Return the [x, y] coordinate for the center point of the cell that contains the specified text.  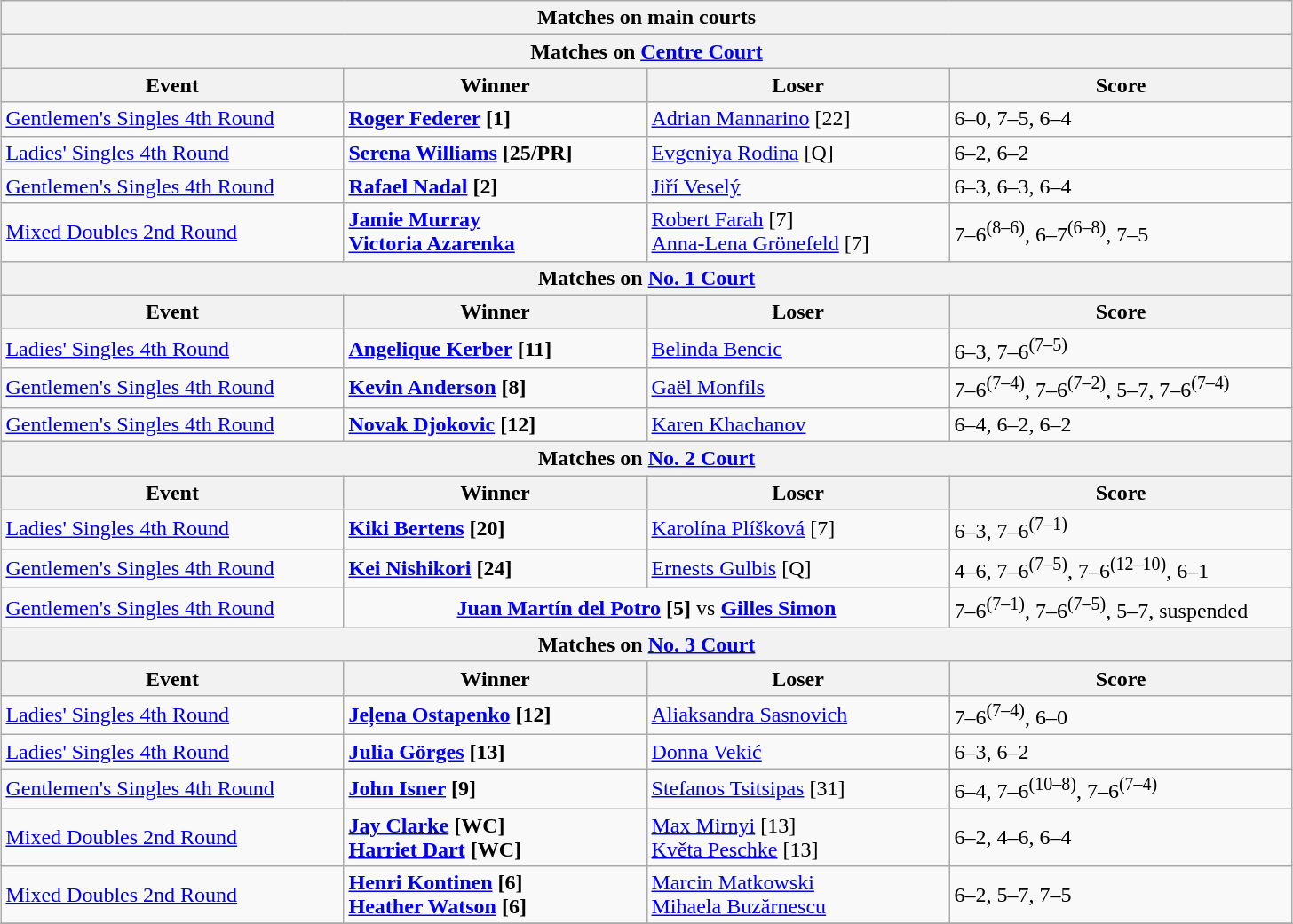
Stefanos Tsitsipas [31] [797, 788]
Henri Kontinen [6] Heather Watson [6] [496, 895]
6–2, 4–6, 6–4 [1121, 838]
Karolína Plíšková [7] [797, 529]
Jeļena Ostapenko [12] [496, 715]
Marcin Matkowski Mihaela Buzărnescu [797, 895]
Donna Vekić [797, 752]
Angelique Kerber [11] [496, 348]
6–3, 7–6(7–1) [1121, 529]
Matches on No. 2 Court [646, 458]
Novak Djokovic [12] [496, 424]
Jamie Murray Victoria Azarenka [496, 233]
6–3, 7–6(7–5) [1121, 348]
Ernests Gulbis [Q] [797, 568]
Matches on Centre Court [646, 51]
4–6, 7–6(7–5), 7–6(12–10), 6–1 [1121, 568]
6–0, 7–5, 6–4 [1121, 119]
6–4, 6–2, 6–2 [1121, 424]
6–4, 7–6(10–8), 7–6(7–4) [1121, 788]
Evgeniya Rodina [Q] [797, 153]
Matches on main courts [646, 18]
Aliaksandra Sasnovich [797, 715]
Robert Farah [7] Anna-Lena Grönefeld [7] [797, 233]
John Isner [9] [496, 788]
Rafael Nadal [2] [496, 186]
Kei Nishikori [24] [496, 568]
Karen Khachanov [797, 424]
Kevin Anderson [8] [496, 389]
6–2, 5–7, 7–5 [1121, 895]
Adrian Mannarino [22] [797, 119]
Matches on No. 3 Court [646, 644]
Julia Görges [13] [496, 752]
Juan Martín del Potro [5] vs Gilles Simon [646, 609]
Jay Clarke [WC] Harriet Dart [WC] [496, 838]
6–3, 6–3, 6–4 [1121, 186]
7–6(8–6), 6–7(6–8), 7–5 [1121, 233]
Serena Williams [25/PR] [496, 153]
6–2, 6–2 [1121, 153]
6–3, 6–2 [1121, 752]
Jiří Veselý [797, 186]
Kiki Bertens [20] [496, 529]
Roger Federer [1] [496, 119]
7–6(7–4), 6–0 [1121, 715]
7–6(7–1), 7–6(7–5), 5–7, suspended [1121, 609]
7–6(7–4), 7–6(7–2), 5–7, 7–6(7–4) [1121, 389]
Matches on No. 1 Court [646, 278]
Max Mirnyi [13] Květa Peschke [13] [797, 838]
Gaël Monfils [797, 389]
Belinda Bencic [797, 348]
